Determine the (X, Y) coordinate at the center of the cell enclosing the given text.  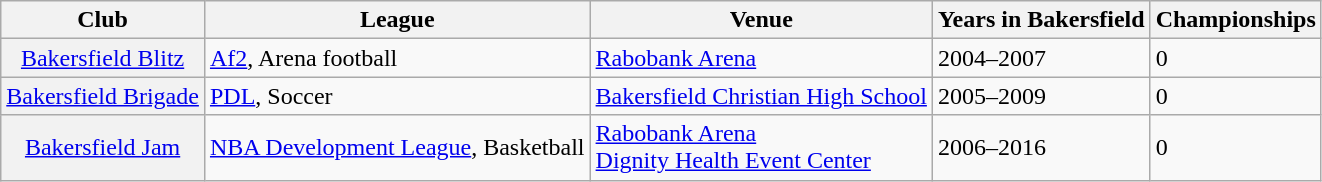
Years in Bakersfield (1041, 20)
Club (103, 20)
2006–2016 (1041, 148)
Bakersfield Blitz (103, 58)
Bakersfield Jam (103, 148)
Bakersfield Christian High School (761, 96)
2004–2007 (1041, 58)
2005–2009 (1041, 96)
NBA Development League, Basketball (397, 148)
PDL, Soccer (397, 96)
Venue (761, 20)
Championships (1236, 20)
League (397, 20)
Rabobank ArenaDignity Health Event Center (761, 148)
Af2, Arena football (397, 58)
Bakersfield Brigade (103, 96)
Rabobank Arena (761, 58)
